Pinpoint the cell where the given text exists, returning its [X, Y] midpoint coordinate. 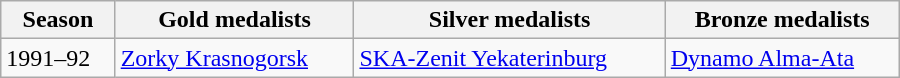
Zorky Krasnogorsk [234, 58]
Bronze medalists [782, 20]
Dynamo Alma-Ata [782, 58]
SKA-Zenit Yekaterinburg [510, 58]
1991–92 [58, 58]
Season [58, 20]
Gold medalists [234, 20]
Silver medalists [510, 20]
